Capture the cell that displays the provided text and extract its (X, Y) central coordinate. 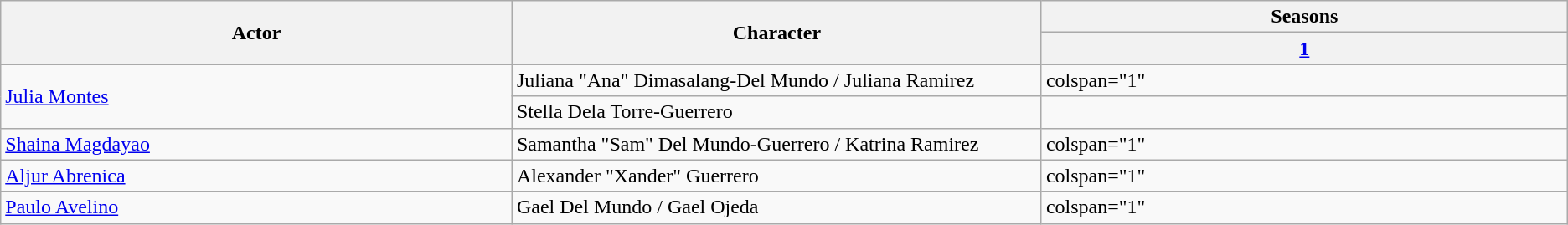
1 (1304, 49)
Paulo Avelino (256, 207)
Alexander "Xander" Guerrero (776, 176)
Shaina Magdayao (256, 144)
Julia Montes (256, 96)
Actor (256, 33)
Samantha "Sam" Del Mundo-Guerrero / Katrina Ramirez (776, 144)
Juliana "Ana" Dimasalang-Del Mundo / Juliana Ramirez (776, 80)
Aljur Abrenica (256, 176)
Stella Dela Torre-Guerrero (776, 112)
Character (776, 33)
Gael Del Mundo / Gael Ojeda (776, 207)
Seasons (1304, 17)
